Locate the cell with the specified text and output its [x, y] center coordinate. 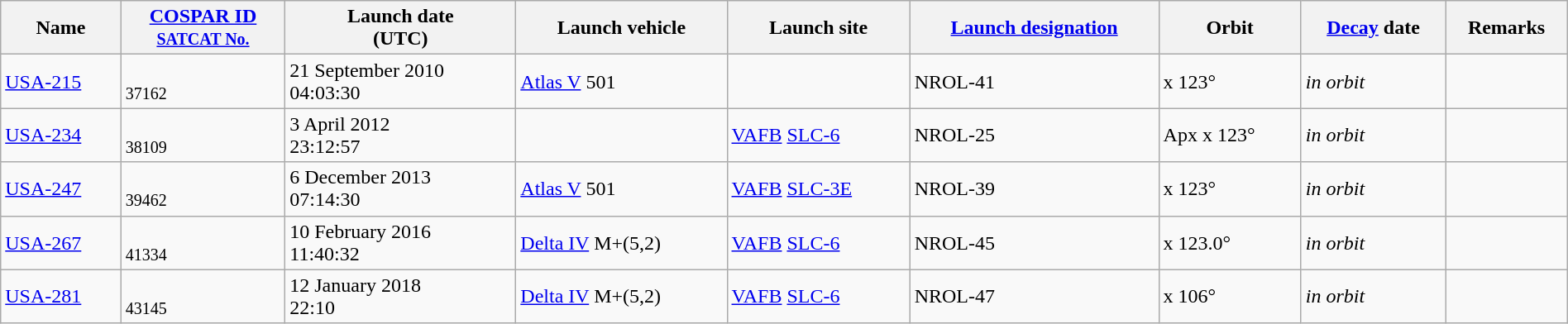
37162 [203, 81]
NROL-47 [1034, 296]
COSPAR IDSATCAT No. [203, 28]
NROL-45 [1034, 243]
Decay date [1373, 28]
Launch site [819, 28]
x 123.0° [1230, 243]
6 December 201307:14:30 [400, 188]
43145 [203, 296]
VAFB SLC-3E [819, 188]
x 106° [1230, 296]
10 February 201611:40:32 [400, 243]
Apx x 123° [1230, 136]
USA-267 [61, 243]
3 April 201223:12:57 [400, 136]
Launch vehicle [622, 28]
USA-234 [61, 136]
21 September 201004:03:30 [400, 81]
38109 [203, 136]
39462 [203, 188]
Remarks [1507, 28]
Launch designation [1034, 28]
41334 [203, 243]
USA-215 [61, 81]
NROL-41 [1034, 81]
Name [61, 28]
USA-281 [61, 296]
USA-247 [61, 188]
Launch date(UTC) [400, 28]
NROL-39 [1034, 188]
NROL-25 [1034, 136]
Orbit [1230, 28]
12 January 201822:10 [400, 296]
